Provide the (X, Y) coordinate of the cell's center where the given text is located.  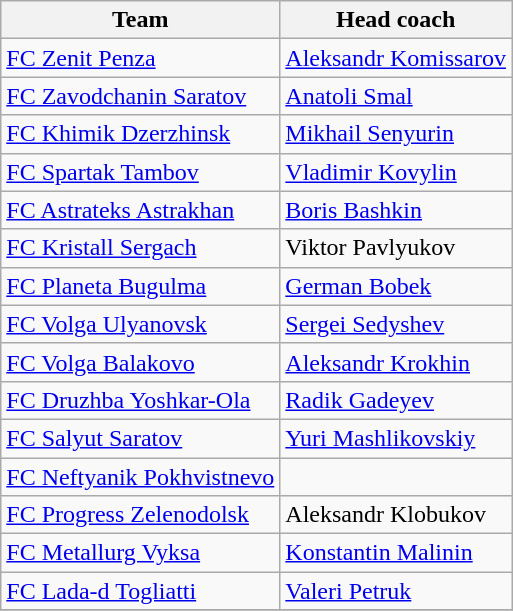
Team (140, 20)
FC Volga Balakovo (140, 362)
Aleksandr Komissarov (396, 58)
FC Salyut Saratov (140, 438)
Konstantin Malinin (396, 553)
Head coach (396, 20)
Aleksandr Klobukov (396, 515)
Aleksandr Krokhin (396, 362)
German Bobek (396, 286)
FC Khimik Dzerzhinsk (140, 134)
FC Astrateks Astrakhan (140, 210)
FC Spartak Tambov (140, 172)
FC Metallurg Vyksa (140, 553)
Radik Gadeyev (396, 400)
FC Progress Zelenodolsk (140, 515)
Mikhail Senyurin (396, 134)
FC Kristall Sergach (140, 248)
FC Zavodchanin Saratov (140, 96)
Sergei Sedyshev (396, 324)
FC Druzhba Yoshkar-Ola (140, 400)
FC Lada-d Togliatti (140, 591)
FC Neftyanik Pokhvistnevo (140, 477)
Anatoli Smal (396, 96)
Viktor Pavlyukov (396, 248)
Boris Bashkin (396, 210)
Valeri Petruk (396, 591)
Yuri Mashlikovskiy (396, 438)
FC Volga Ulyanovsk (140, 324)
Vladimir Kovylin (396, 172)
FC Zenit Penza (140, 58)
FC Planeta Bugulma (140, 286)
